Determine the [x, y] coordinate at the center of the cell enclosing the given text.  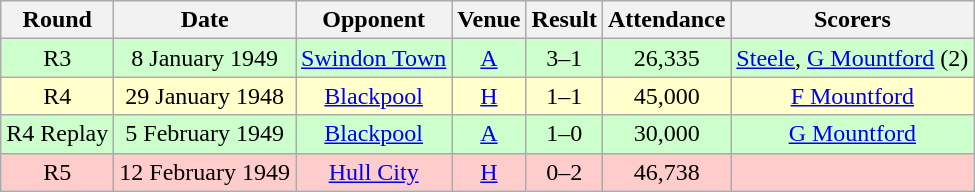
1–0 [564, 134]
0–2 [564, 172]
F Mountford [852, 96]
3–1 [564, 58]
R5 [58, 172]
Scorers [852, 20]
Opponent [374, 20]
1–1 [564, 96]
Venue [489, 20]
46,738 [666, 172]
Date [205, 20]
26,335 [666, 58]
5 February 1949 [205, 134]
8 January 1949 [205, 58]
Round [58, 20]
R3 [58, 58]
Steele, G Mountford (2) [852, 58]
Hull City [374, 172]
G Mountford [852, 134]
R4 Replay [58, 134]
R4 [58, 96]
12 February 1949 [205, 172]
Attendance [666, 20]
45,000 [666, 96]
Result [564, 20]
30,000 [666, 134]
Swindon Town [374, 58]
29 January 1948 [205, 96]
